Locate the cell with the specified text and output its [x, y] center coordinate. 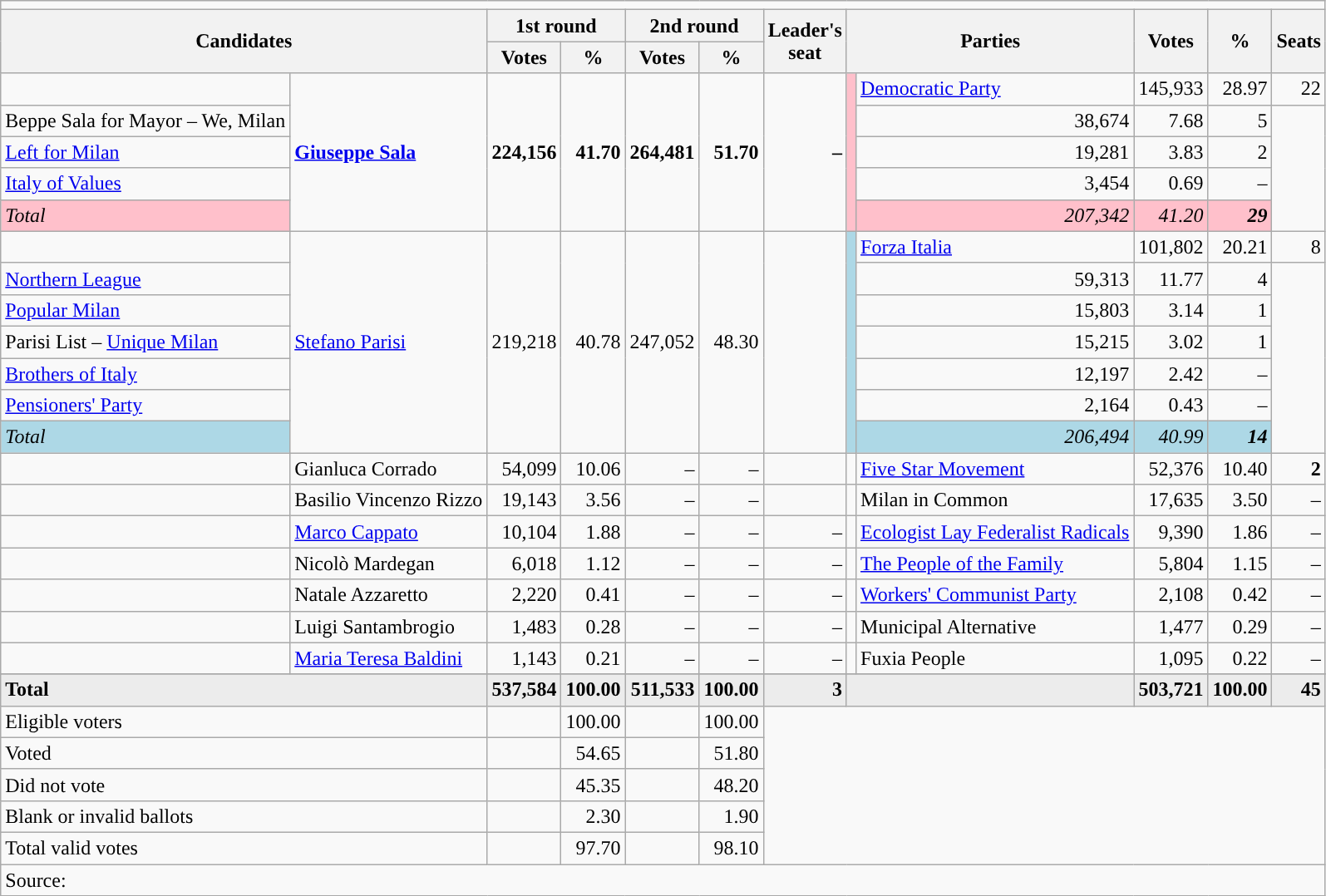
15,215 [995, 342]
Northern League [145, 278]
1.90 [732, 816]
264,481 [662, 152]
Basilio Vincenzo Rizzo [389, 500]
0.22 [1240, 658]
207,342 [995, 215]
Italy of Values [145, 184]
28.97 [1240, 89]
Forza Italia [995, 247]
59,313 [995, 278]
3.56 [594, 500]
2nd round [694, 26]
1.12 [594, 564]
98.10 [732, 848]
14 [1240, 437]
101,802 [1171, 247]
5 [1240, 121]
54.65 [594, 753]
51.80 [732, 753]
0.29 [1240, 627]
5,804 [1171, 564]
Popular Milan [145, 310]
9,390 [1171, 532]
3.14 [1171, 310]
Maria Teresa Baldini [389, 658]
1,143 [524, 658]
Eligible voters [244, 721]
0.43 [1171, 406]
40.78 [594, 342]
41.20 [1171, 215]
Giuseppe Sala [389, 152]
3.02 [1171, 342]
29 [1240, 215]
Parties [989, 42]
The People of the Family [995, 564]
Seats [1299, 42]
19,281 [995, 152]
4 [1240, 278]
Municipal Alternative [995, 627]
Beppe Sala for Mayor – We, Milan [145, 121]
45 [1299, 690]
2.30 [594, 816]
3,454 [995, 184]
Gianluca Corrado [389, 469]
2.42 [1171, 373]
12,197 [995, 373]
Nicolò Mardegan [389, 564]
1st round [556, 26]
511,533 [662, 690]
503,721 [1171, 690]
0.69 [1171, 184]
Workers' Communist Party [995, 595]
0.28 [594, 627]
145,933 [1171, 89]
224,156 [524, 152]
Luigi Santambrogio [389, 627]
Fuxia People [995, 658]
97.70 [594, 848]
6,018 [524, 564]
Left for Milan [145, 152]
Marco Cappato [389, 532]
Democratic Party [995, 89]
Natale Azzaretto [389, 595]
41.70 [594, 152]
Ecologist Lay Federalist Radicals [995, 532]
45.35 [594, 785]
3 [805, 690]
20.21 [1240, 247]
51.70 [732, 152]
1,477 [1171, 627]
Stefano Parisi [389, 342]
Brothers of Italy [145, 373]
Total valid votes [244, 848]
17,635 [1171, 500]
11.77 [1171, 278]
15,803 [995, 310]
0.42 [1240, 595]
1.88 [594, 532]
22 [1299, 89]
Did not vote [244, 785]
1.86 [1240, 532]
0.21 [594, 658]
10,104 [524, 532]
2,108 [1171, 595]
1,095 [1171, 658]
Milan in Common [995, 500]
40.99 [1171, 437]
Parisi List – Unique Milan [145, 342]
3.50 [1240, 500]
Voted [244, 753]
10.06 [594, 469]
48.20 [732, 785]
2,220 [524, 595]
10.40 [1240, 469]
2,164 [995, 406]
3.83 [1171, 152]
Pensioners' Party [145, 406]
7.68 [1171, 121]
8 [1299, 247]
0.41 [594, 595]
Blank or invalid ballots [244, 816]
206,494 [995, 437]
48.30 [732, 342]
Candidates [244, 42]
Leader'sseat [805, 42]
537,584 [524, 690]
54,099 [524, 469]
52,376 [1171, 469]
1.15 [1240, 564]
Five Star Movement [995, 469]
38,674 [995, 121]
1,483 [524, 627]
219,218 [524, 342]
247,052 [662, 342]
Source: [663, 880]
19,143 [524, 500]
